Determine the (X, Y) coordinate at the center of the cell enclosing the given text.  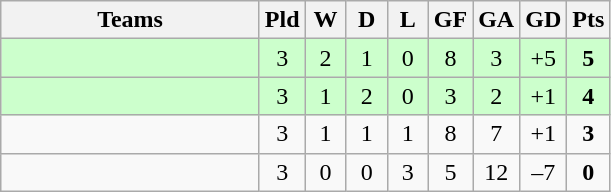
Teams (130, 20)
GA (496, 20)
4 (588, 96)
L (408, 20)
7 (496, 134)
W (326, 20)
GD (544, 20)
+5 (544, 58)
GF (450, 20)
D (366, 20)
Pld (282, 20)
Pts (588, 20)
–7 (544, 172)
12 (496, 172)
